For the text-containing cell, return its midpoint in (X, Y) coordinate format. 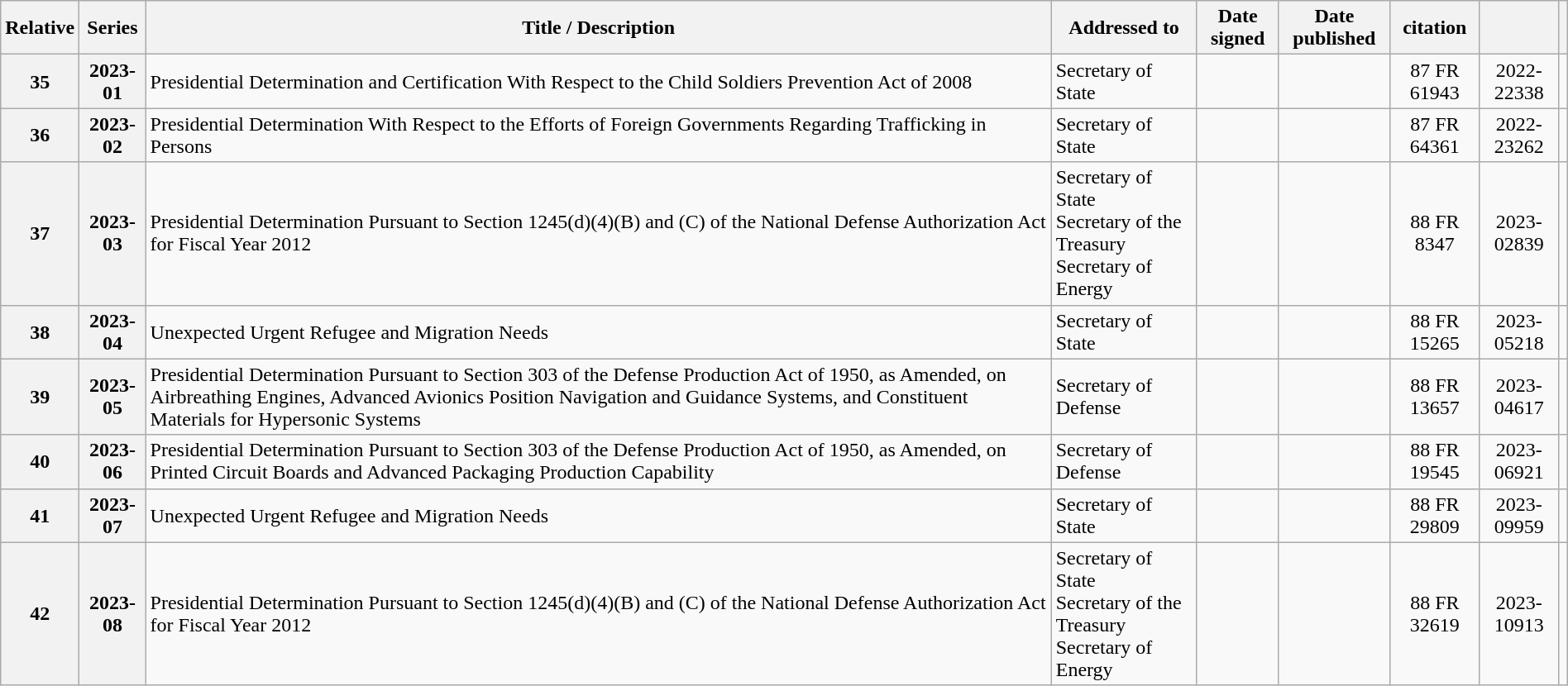
37 (40, 233)
88 FR 15265 (1434, 332)
2022-22338 (1518, 81)
41 (40, 516)
Date published (1334, 28)
42 (40, 613)
2023-09959 (1518, 516)
Series (112, 28)
40 (40, 461)
2023-06921 (1518, 461)
2023-01 (112, 81)
Date signed (1237, 28)
38 (40, 332)
Presidential Determination With Respect to the Efforts of Foreign Governments Regarding Trafficking in Persons (599, 136)
citation (1434, 28)
Title / Description (599, 28)
88 FR 19545 (1434, 461)
2023-02 (112, 136)
Addressed to (1124, 28)
2022-23262 (1518, 136)
2023-10913 (1518, 613)
2023-05218 (1518, 332)
35 (40, 81)
88 FR 32619 (1434, 613)
39 (40, 397)
2023-03 (112, 233)
87 FR 64361 (1434, 136)
2023-02839 (1518, 233)
2023-08 (112, 613)
88 FR 8347 (1434, 233)
Relative (40, 28)
2023-05 (112, 397)
87 FR 61943 (1434, 81)
88 FR 13657 (1434, 397)
88 FR 29809 (1434, 516)
2023-06 (112, 461)
2023-07 (112, 516)
36 (40, 136)
2023-04 (112, 332)
2023-04617 (1518, 397)
Presidential Determination and Certification With Respect to the Child Soldiers Prevention Act of 2008 (599, 81)
